Return the [x, y] coordinate for the center point of the cell that contains the specified text.  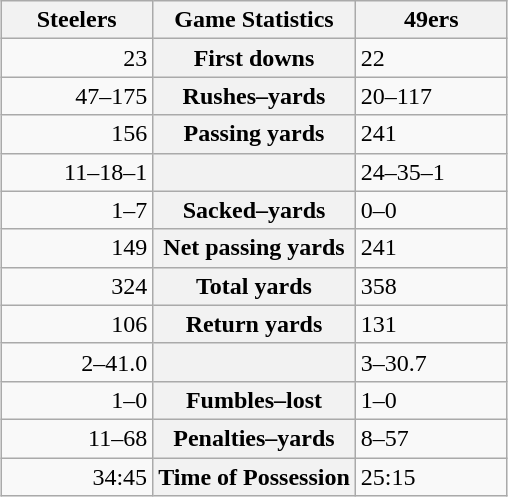
11–68 [77, 438]
Rushes–yards [254, 96]
Penalties–yards [254, 438]
Time of Possession [254, 477]
Steelers [77, 20]
Passing yards [254, 134]
1–7 [77, 210]
20–117 [431, 96]
49ers [431, 20]
34:45 [77, 477]
47–175 [77, 96]
Fumbles–lost [254, 400]
22 [431, 58]
24–35–1 [431, 172]
156 [77, 134]
Sacked–yards [254, 210]
Net passing yards [254, 248]
Return yards [254, 324]
106 [77, 324]
3–30.7 [431, 362]
23 [77, 58]
0–0 [431, 210]
25:15 [431, 477]
131 [431, 324]
Game Statistics [254, 20]
324 [77, 286]
Total yards [254, 286]
8–57 [431, 438]
First downs [254, 58]
11–18–1 [77, 172]
358 [431, 286]
2–41.0 [77, 362]
149 [77, 248]
